Capture the cell that displays the provided text and extract its (X, Y) central coordinate. 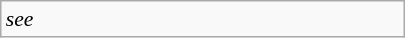
see (203, 19)
